Search for the cell housing the specified text and yield its (x, y) center coordinate. 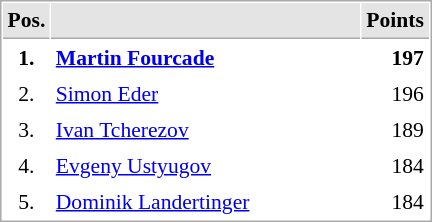
3. (26, 129)
189 (396, 129)
Pos. (26, 21)
Martin Fourcade (206, 57)
1. (26, 57)
Dominik Landertinger (206, 201)
197 (396, 57)
2. (26, 93)
Evgeny Ustyugov (206, 165)
4. (26, 165)
Ivan Tcherezov (206, 129)
196 (396, 93)
Points (396, 21)
Simon Eder (206, 93)
5. (26, 201)
